Locate the cell with the specified text and output its (X, Y) center coordinate. 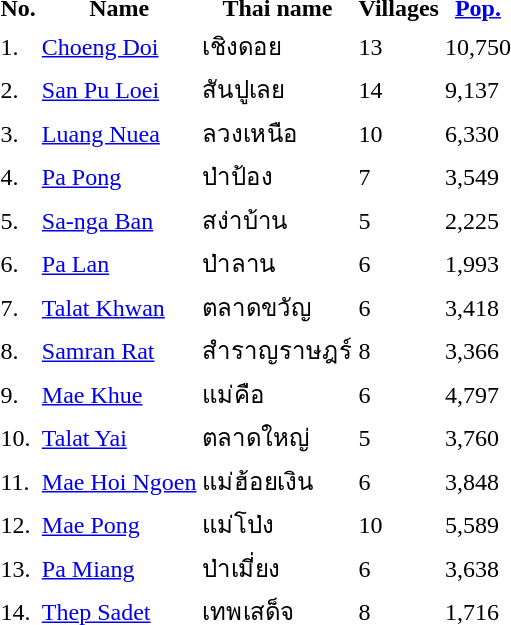
Pa Pong (119, 176)
แม่โป่ง (278, 524)
San Pu Loei (119, 90)
8 (398, 350)
7 (398, 176)
เชิงดอย (278, 46)
ตลาดขวัญ (278, 307)
Talat Khwan (119, 307)
สำราญราษฎร์ (278, 350)
Talat Yai (119, 438)
ลวงเหนือ (278, 133)
Mae Pong (119, 524)
14 (398, 90)
Mae Hoi Ngoen (119, 481)
Choeng Doi (119, 46)
Pa Lan (119, 264)
Samran Rat (119, 350)
แม่คือ (278, 394)
Luang Nuea (119, 133)
Sa-nga Ban (119, 220)
13 (398, 46)
สง่าบ้าน (278, 220)
แม่ฮ้อยเงิน (278, 481)
Mae Khue (119, 394)
ป่าป้อง (278, 176)
ตลาดใหญ่ (278, 438)
ป่าเมี่ยง (278, 568)
ป่าลาน (278, 264)
Pa Miang (119, 568)
สันปูเลย (278, 90)
